Scan for the cell matching the given text and deliver its (X, Y) coordinate at center. 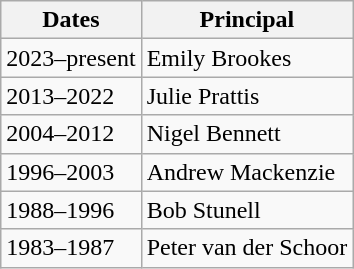
Julie Prattis (247, 96)
1983–1987 (71, 248)
Principal (247, 20)
1996–2003 (71, 172)
Peter van der Schoor (247, 248)
Andrew Mackenzie (247, 172)
1988–1996 (71, 210)
2023–present (71, 58)
Dates (71, 20)
2013–2022 (71, 96)
Emily Brookes (247, 58)
2004–2012 (71, 134)
Bob Stunell (247, 210)
Nigel Bennett (247, 134)
